Provide the [x, y] coordinate of the cell's center where the given text is located.  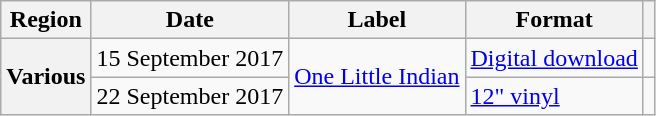
Label [377, 20]
Format [554, 20]
Date [190, 20]
12" vinyl [554, 96]
Digital download [554, 58]
Region [46, 20]
Various [46, 77]
22 September 2017 [190, 96]
15 September 2017 [190, 58]
One Little Indian [377, 77]
